Provide the [x, y] coordinate of the cell's center where the given text is located.  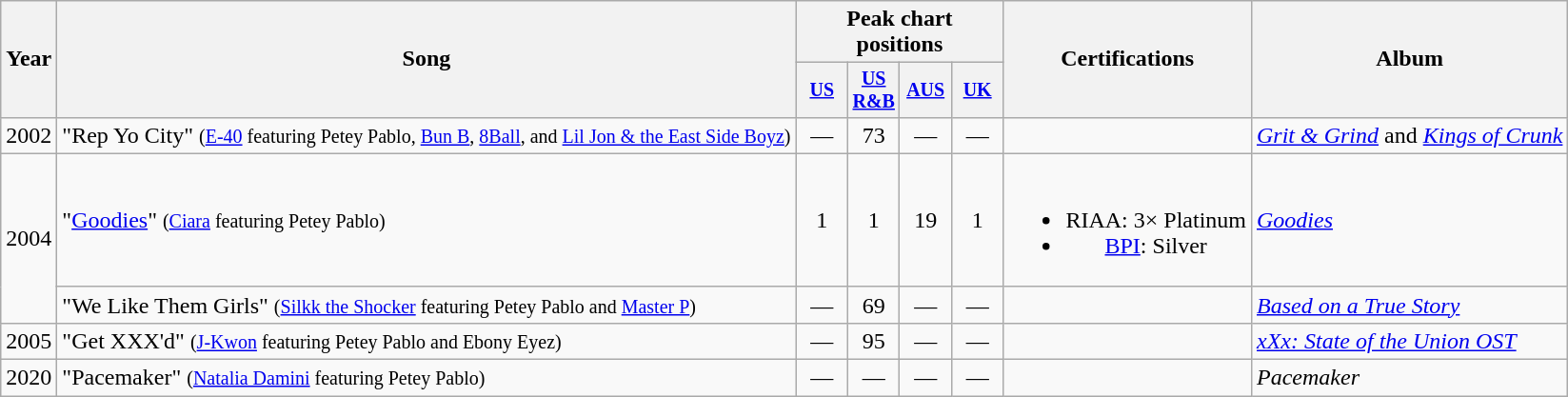
Peak chart positions [900, 32]
Album [1409, 59]
RIAA: 3× PlatinumBPI: Silver [1127, 220]
"Get XXX'd" (J-Kwon featuring Petey Pablo and Ebony Eyez) [427, 341]
Grit & Grind and Kings of Crunk [1409, 135]
73 [873, 135]
"Pacemaker" (Natalia Damini featuring Petey Pablo) [427, 378]
AUS [925, 89]
Certifications [1127, 59]
2004 [29, 238]
2020 [29, 378]
"We Like Them Girls" (Silkk the Shocker featuring Petey Pablo and Master P) [427, 305]
95 [873, 341]
US R&B [873, 89]
Song [427, 59]
2002 [29, 135]
69 [873, 305]
"Goodies" (Ciara featuring Petey Pablo) [427, 220]
Year [29, 59]
US [822, 89]
xXx: State of the Union OST [1409, 341]
"Rep Yo City" (E-40 featuring Petey Pablo, Bun B, 8Ball, and Lil Jon & the East Side Boyz) [427, 135]
UK [977, 89]
Based on a True Story [1409, 305]
19 [925, 220]
Goodies [1409, 220]
Pacemaker [1409, 378]
2005 [29, 341]
